Find where the given text appears and provide that cell's center as [x, y] coordinate. 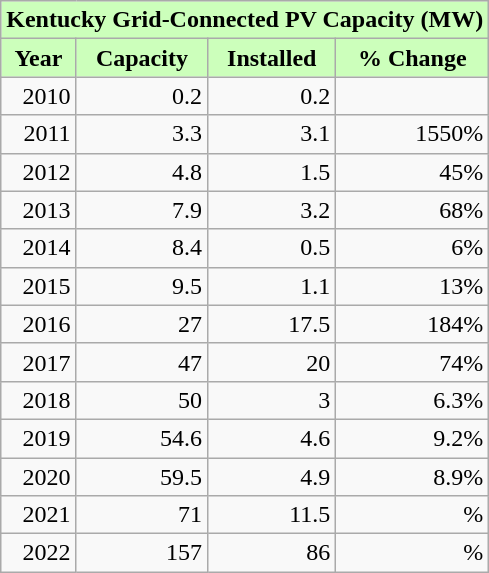
11.5 [272, 515]
2010 [38, 96]
3.1 [272, 134]
2018 [38, 400]
2013 [38, 210]
27 [142, 324]
4.9 [272, 477]
59.5 [142, 477]
45% [412, 172]
13% [412, 286]
2017 [38, 362]
1550% [412, 134]
2022 [38, 553]
Kentucky Grid-Connected PV Capacity (MW) [245, 20]
4.8 [142, 172]
0.5 [272, 248]
2015 [38, 286]
7.9 [142, 210]
3 [272, 400]
17.5 [272, 324]
50 [142, 400]
1.1 [272, 286]
54.6 [142, 438]
6.3% [412, 400]
6% [412, 248]
2016 [38, 324]
Year [38, 58]
68% [412, 210]
3.3 [142, 134]
157 [142, 553]
86 [272, 553]
9.5 [142, 286]
Capacity [142, 58]
2014 [38, 248]
8.4 [142, 248]
8.9% [412, 477]
47 [142, 362]
2020 [38, 477]
2019 [38, 438]
3.2 [272, 210]
20 [272, 362]
2021 [38, 515]
1.5 [272, 172]
Installed [272, 58]
71 [142, 515]
2011 [38, 134]
4.6 [272, 438]
74% [412, 362]
2012 [38, 172]
% Change [412, 58]
184% [412, 324]
9.2% [412, 438]
